Output the (X, Y) coordinate of the center of the cell containing the given text.  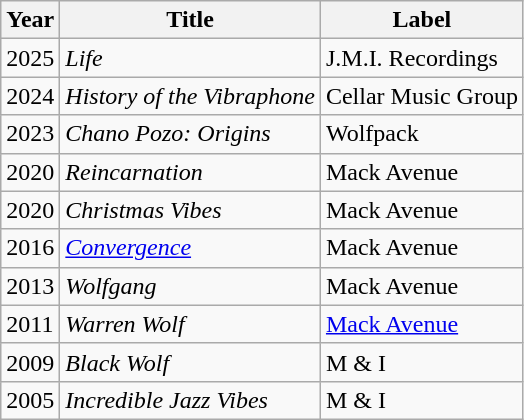
Warren Wolf (190, 324)
2011 (30, 324)
2025 (30, 58)
Life (190, 58)
Wolfpack (422, 134)
2009 (30, 362)
Cellar Music Group (422, 96)
Year (30, 20)
History of the Vibraphone (190, 96)
Reincarnation (190, 172)
2016 (30, 248)
Incredible Jazz Vibes (190, 400)
2024 (30, 96)
Title (190, 20)
Convergence (190, 248)
2005 (30, 400)
J.M.I. Recordings (422, 58)
Chano Pozo: Origins (190, 134)
Wolfgang (190, 286)
Label (422, 20)
Black Wolf (190, 362)
2013 (30, 286)
2023 (30, 134)
Christmas Vibes (190, 210)
